Extract the [X, Y] coordinate from the center of the cell holding the provided text.  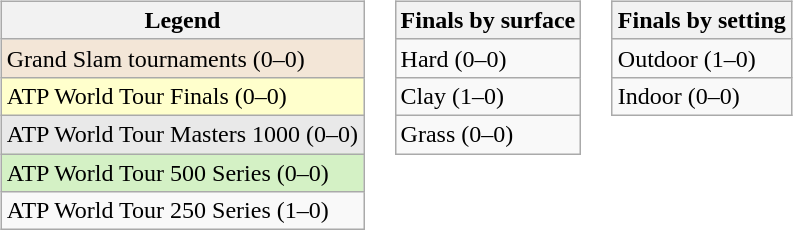
Grand Slam tournaments (0–0) [182, 58]
Outdoor (1–0) [702, 58]
Legend [182, 20]
Hard (0–0) [488, 58]
Clay (1–0) [488, 96]
Finals by surface [488, 20]
ATP World Tour 250 Series (1–0) [182, 211]
ATP World Tour Masters 1000 (0–0) [182, 134]
ATP World Tour Finals (0–0) [182, 96]
Finals by setting [702, 20]
Indoor (0–0) [702, 96]
Grass (0–0) [488, 134]
ATP World Tour 500 Series (0–0) [182, 173]
